From the cell containing the given text, extract its center point as (X, Y) coordinate. 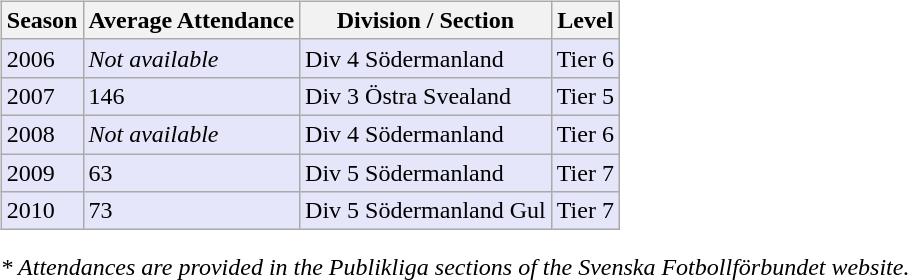
2006 (42, 58)
73 (192, 211)
2010 (42, 211)
2007 (42, 96)
Div 5 Södermanland (426, 173)
146 (192, 96)
Tier 5 (585, 96)
63 (192, 173)
Season (42, 20)
Div 3 Östra Svealand (426, 96)
2008 (42, 134)
Division / Section (426, 20)
Average Attendance (192, 20)
2009 (42, 173)
Div 5 Södermanland Gul (426, 211)
Level (585, 20)
